Search for the cell housing the specified text and yield its (X, Y) center coordinate. 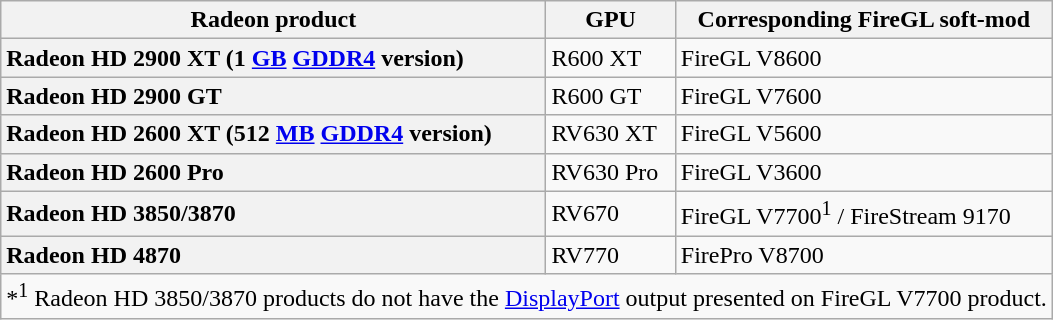
FireGL V77001 / FireStream 9170 (864, 214)
Radeon HD 2600 Pro (274, 172)
Radeon HD 3850/3870 (274, 214)
FireGL V5600 (864, 134)
R600 XT (610, 58)
Radeon HD 2900 XT (1 GB GDDR4 version) (274, 58)
RV770 (610, 255)
Corresponding FireGL soft-mod (864, 20)
FireGL V7600 (864, 96)
Radeon HD 4870 (274, 255)
R600 GT (610, 96)
*1 Radeon HD 3850/3870 products do not have the DisplayPort output presented on FireGL V7700 product. (527, 296)
RV630 XT (610, 134)
FireGL V3600 (864, 172)
GPU (610, 20)
Radeon HD 2600 XT (512 MB GDDR4 version) (274, 134)
Radeon HD 2900 GT (274, 96)
FireGL V8600 (864, 58)
Radeon product (274, 20)
RV630 Pro (610, 172)
FirePro V8700 (864, 255)
RV670 (610, 214)
